Return [x, y] of the center of cell containing provided text 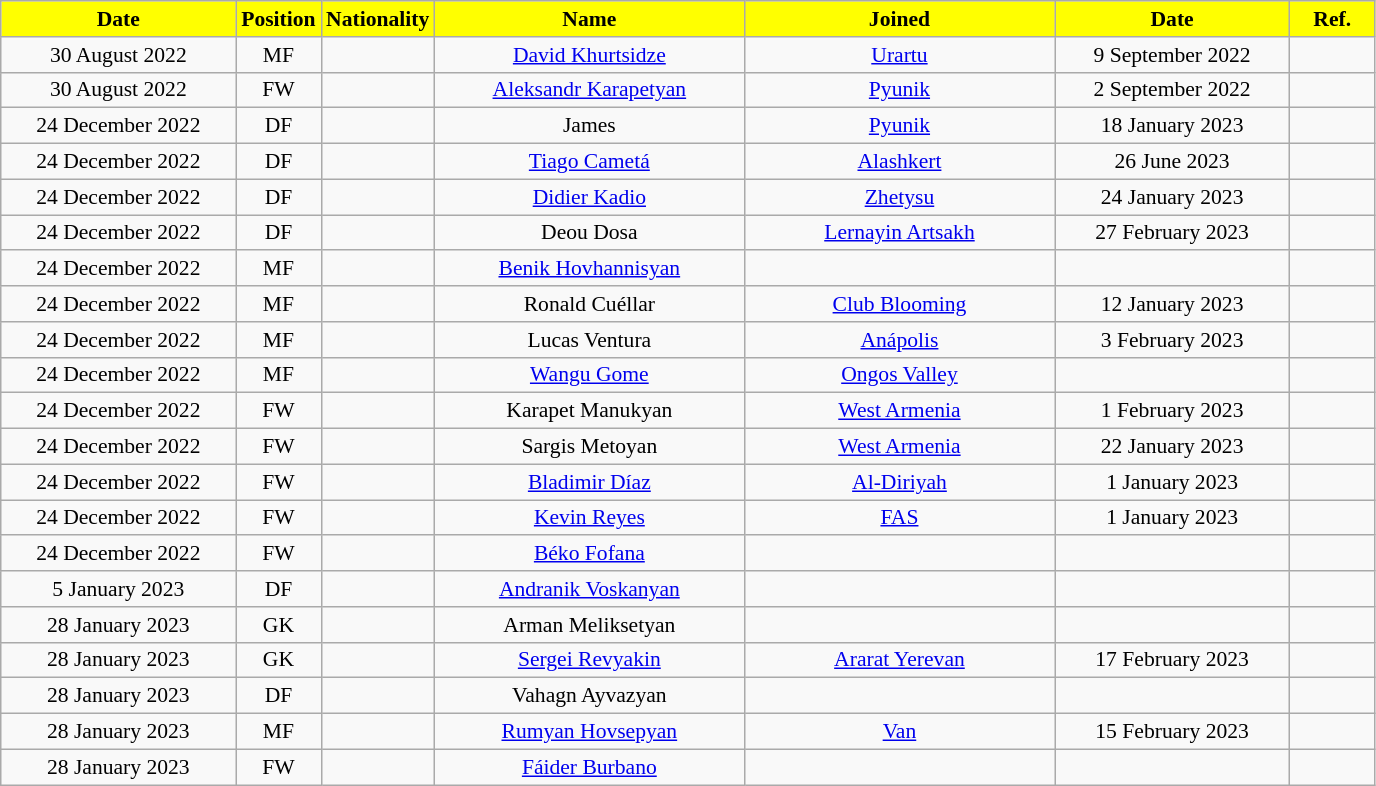
Benik Hovhannisyan [589, 269]
3 February 2023 [1172, 340]
24 January 2023 [1172, 197]
22 January 2023 [1172, 447]
Aleksandr Karapetyan [589, 90]
Ref. [1332, 19]
Karapet Manukyan [589, 411]
Nationality [378, 19]
Lucas Ventura [589, 340]
Sargis Metoyan [589, 447]
1 February 2023 [1172, 411]
Position [278, 19]
Rumyan Hovsepyan [589, 732]
Alashkert [899, 162]
Club Blooming [899, 304]
Béko Fofana [589, 554]
Vahagn Ayvazyan [589, 696]
Al-Diriyah [899, 482]
Van [899, 732]
Zhetysu [899, 197]
Wangu Gome [589, 375]
9 September 2022 [1172, 55]
Ronald Cuéllar [589, 304]
Deou Dosa [589, 233]
David Khurtsidze [589, 55]
Anápolis [899, 340]
Joined [899, 19]
17 February 2023 [1172, 660]
Sergei Revyakin [589, 660]
Andranik Voskanyan [589, 589]
James [589, 126]
5 January 2023 [118, 589]
Kevin Reyes [589, 518]
Ongos Valley [899, 375]
2 September 2022 [1172, 90]
Name [589, 19]
Fáider Burbano [589, 767]
Ararat Yerevan [899, 660]
Bladimir Díaz [589, 482]
Didier Kadio [589, 197]
Urartu [899, 55]
Arman Meliksetyan [589, 625]
26 June 2023 [1172, 162]
27 February 2023 [1172, 233]
FAS [899, 518]
15 February 2023 [1172, 732]
12 January 2023 [1172, 304]
Lernayin Artsakh [899, 233]
18 January 2023 [1172, 126]
Tiago Cametá [589, 162]
